Determine the (x, y) coordinate at the center of the cell enclosing the given text.  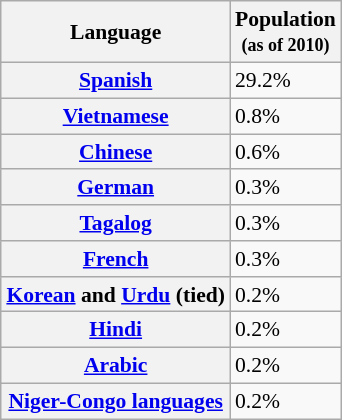
Spanish (116, 80)
Vietnamese (116, 116)
Population(as of 2010) (286, 32)
French (116, 259)
29.2% (286, 80)
Language (116, 32)
0.6% (286, 152)
Hindi (116, 330)
Tagalog (116, 223)
German (116, 187)
0.8% (286, 116)
Chinese (116, 152)
Arabic (116, 365)
Niger-Congo languages (116, 401)
Korean and Urdu (tied) (116, 294)
